Search for the cell housing the specified text and yield its [X, Y] center coordinate. 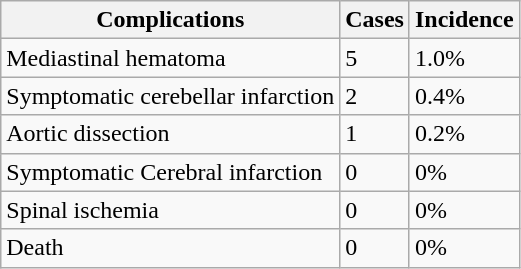
Incidence [464, 20]
Death [170, 248]
1 [375, 134]
Cases [375, 20]
Aortic dissection [170, 134]
Spinal ischemia [170, 210]
0.2% [464, 134]
0.4% [464, 96]
Complications [170, 20]
1.0% [464, 58]
5 [375, 58]
Mediastinal hematoma [170, 58]
2 [375, 96]
Symptomatic cerebellar infarction [170, 96]
Symptomatic Cerebral infarction [170, 172]
